Output the (x, y) coordinate of the center of the cell containing the given text.  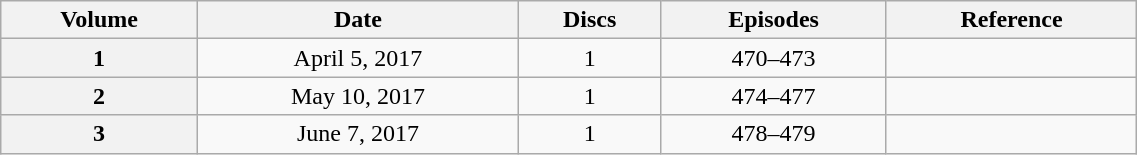
Date (358, 20)
Discs (590, 20)
3 (100, 134)
May 10, 2017 (358, 96)
Reference (1012, 20)
474–477 (774, 96)
478–479 (774, 134)
April 5, 2017 (358, 58)
Episodes (774, 20)
June 7, 2017 (358, 134)
2 (100, 96)
470–473 (774, 58)
Volume (100, 20)
